Return (x, y) of the center of cell containing provided text 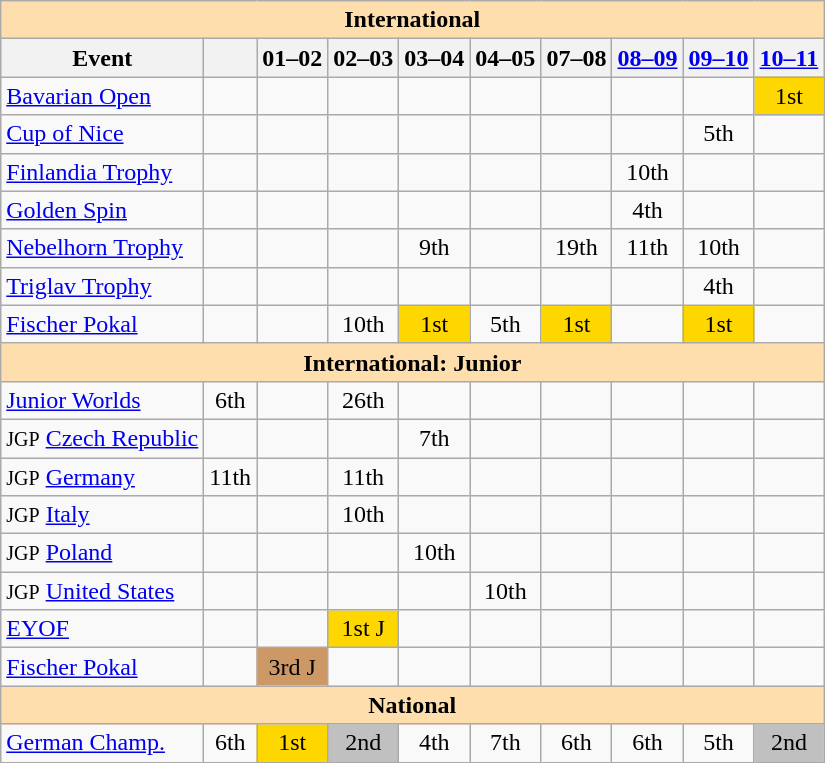
Event (102, 58)
Golden Spin (102, 210)
National (412, 705)
Bavarian Open (102, 96)
08–09 (648, 58)
JGP Poland (102, 553)
International (412, 20)
International: Junior (412, 362)
19th (576, 248)
02–03 (364, 58)
JGP Germany (102, 477)
JGP United States (102, 591)
JGP Italy (102, 515)
Cup of Nice (102, 134)
Triglav Trophy (102, 286)
10–11 (789, 58)
Finlandia Trophy (102, 172)
9th (434, 248)
09–10 (718, 58)
1st J (364, 629)
3rd J (292, 667)
04–05 (506, 58)
01–02 (292, 58)
JGP Czech Republic (102, 438)
EYOF (102, 629)
26th (364, 400)
Nebelhorn Trophy (102, 248)
German Champ. (102, 743)
07–08 (576, 58)
Junior Worlds (102, 400)
03–04 (434, 58)
